Detect which cell encompasses the target text, then output its (X, Y) center coordinate. 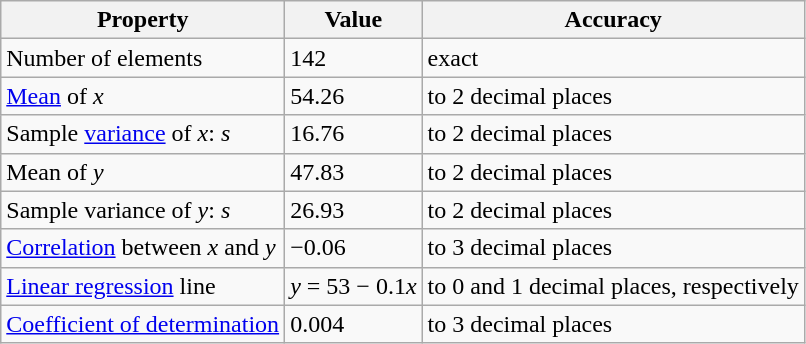
to 0 and 1 decimal places, respectively (613, 286)
16.76 (354, 134)
Sample variance of x: s (143, 134)
54.26 (354, 96)
Mean of x (143, 96)
142 (354, 58)
Mean of y (143, 172)
Number of elements (143, 58)
Property (143, 20)
26.93 (354, 210)
47.83 (354, 172)
Accuracy (613, 20)
Coefficient of determination (143, 324)
exact (613, 58)
0.004 (354, 324)
Value (354, 20)
−0.06 (354, 248)
y = 53 − 0.1x (354, 286)
Sample variance of y: s (143, 210)
Linear regression line (143, 286)
Correlation between x and y (143, 248)
